Output the [X, Y] coordinate of the center of the cell containing the given text.  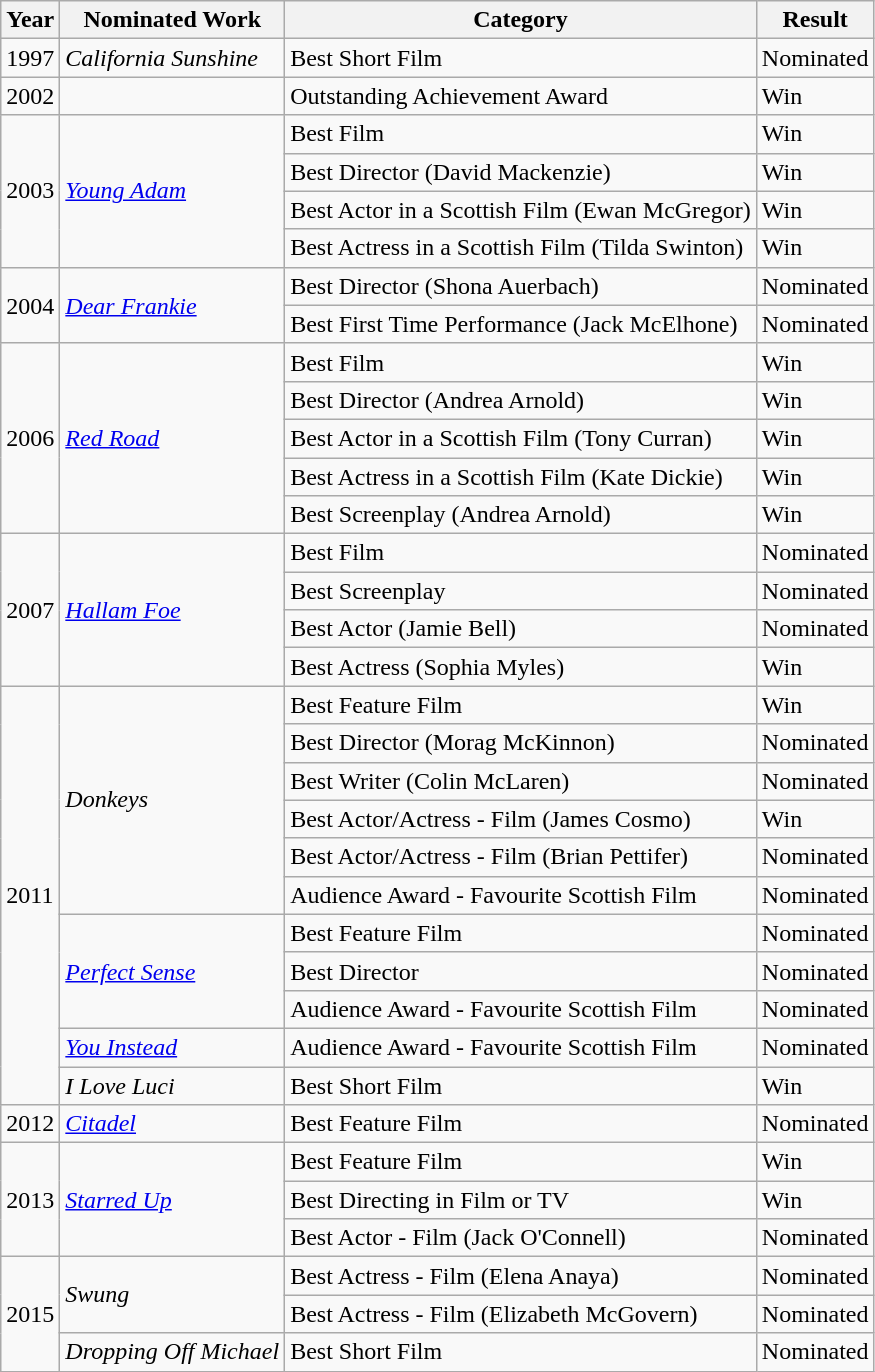
Year [30, 20]
Perfect Sense [172, 971]
Best Director (David Mackenzie) [521, 172]
Best Director (Morag McKinnon) [521, 743]
I Love Luci [172, 1085]
Best Actress - Film (Elizabeth McGovern) [521, 1314]
Best Director (Shona Auerbach) [521, 286]
Best Director [521, 971]
Swung [172, 1295]
2002 [30, 96]
Best Writer (Colin McLaren) [521, 781]
Young Adam [172, 191]
Best Actor in a Scottish Film (Tony Curran) [521, 438]
Dropping Off Michael [172, 1352]
Donkeys [172, 800]
Best Directing in Film or TV [521, 1200]
Starred Up [172, 1200]
Outstanding Achievement Award [521, 96]
Best Actress - Film (Elena Anaya) [521, 1276]
2013 [30, 1200]
2012 [30, 1124]
2007 [30, 610]
Best Screenplay (Andrea Arnold) [521, 515]
Best Actress in a Scottish Film (Tilda Swinton) [521, 248]
2011 [30, 896]
Best Actress in a Scottish Film (Kate Dickie) [521, 477]
2003 [30, 191]
California Sunshine [172, 58]
Best Director (Andrea Arnold) [521, 400]
Best Actor/Actress - Film (James Cosmo) [521, 819]
Best Actor (Jamie Bell) [521, 629]
Category [521, 20]
Red Road [172, 438]
2015 [30, 1314]
Dear Frankie [172, 305]
Best Actress (Sophia Myles) [521, 667]
Nominated Work [172, 20]
You Instead [172, 1047]
Best Screenplay [521, 591]
Best Actor in a Scottish Film (Ewan McGregor) [521, 210]
Best Actor - Film (Jack O'Connell) [521, 1238]
Citadel [172, 1124]
Best Actor/Actress - Film (Brian Pettifer) [521, 857]
Result [815, 20]
Hallam Foe [172, 610]
2004 [30, 305]
1997 [30, 58]
2006 [30, 438]
Best First Time Performance (Jack McElhone) [521, 324]
